Determine the [x, y] coordinate at the center of the cell enclosing the given text.  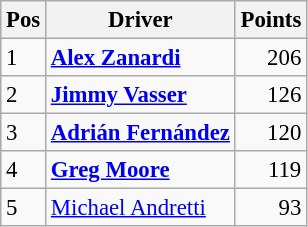
4 [24, 170]
1 [24, 58]
Michael Andretti [141, 208]
Driver [141, 20]
120 [270, 133]
206 [270, 58]
Alex Zanardi [141, 58]
2 [24, 95]
93 [270, 208]
Greg Moore [141, 170]
119 [270, 170]
Points [270, 20]
Adrián Fernández [141, 133]
5 [24, 208]
3 [24, 133]
126 [270, 95]
Pos [24, 20]
Jimmy Vasser [141, 95]
